Capture the cell that displays the provided text and extract its [x, y] central coordinate. 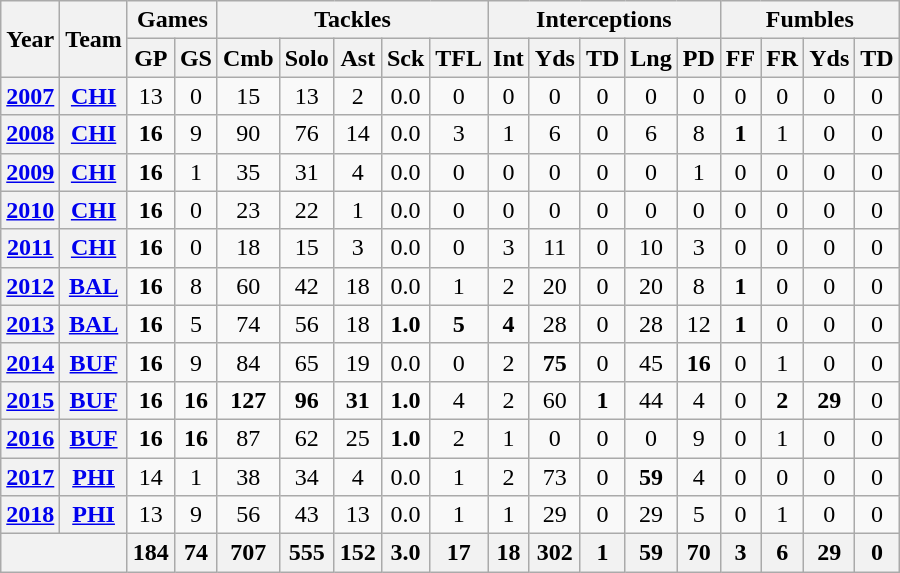
GP [150, 58]
2012 [30, 286]
127 [248, 400]
10 [651, 248]
3.0 [405, 553]
2016 [30, 438]
11 [554, 248]
TFL [459, 58]
73 [554, 477]
62 [306, 438]
2018 [30, 515]
184 [150, 553]
Ast [358, 58]
43 [306, 515]
555 [306, 553]
FF [740, 58]
GS [196, 58]
2007 [30, 96]
12 [698, 324]
2014 [30, 362]
65 [306, 362]
Fumbles [810, 20]
Cmb [248, 58]
38 [248, 477]
76 [306, 134]
44 [651, 400]
90 [248, 134]
Lng [651, 58]
2010 [30, 210]
17 [459, 553]
Tackles [352, 20]
2008 [30, 134]
42 [306, 286]
Int [509, 58]
Interceptions [604, 20]
70 [698, 553]
PD [698, 58]
87 [248, 438]
152 [358, 553]
45 [651, 362]
75 [554, 362]
96 [306, 400]
19 [358, 362]
34 [306, 477]
84 [248, 362]
2017 [30, 477]
2009 [30, 172]
Sck [405, 58]
2013 [30, 324]
2015 [30, 400]
22 [306, 210]
Team [94, 39]
35 [248, 172]
25 [358, 438]
2011 [30, 248]
302 [554, 553]
Year [30, 39]
707 [248, 553]
FR [782, 58]
Solo [306, 58]
23 [248, 210]
Games [172, 20]
